Find where the given text appears and provide that cell's center as [x, y] coordinate. 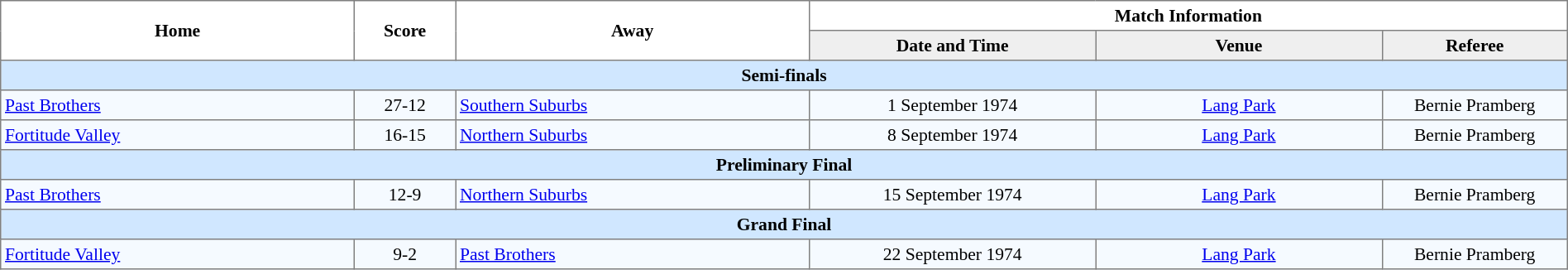
27-12 [405, 105]
1 September 1974 [953, 105]
Semi-finals [784, 75]
15 September 1974 [953, 195]
Venue [1239, 46]
Home [178, 31]
Away [633, 31]
Southern Suburbs [633, 105]
Referee [1475, 46]
22 September 1974 [953, 254]
Grand Final [784, 224]
Preliminary Final [784, 165]
16-15 [405, 135]
Date and Time [953, 46]
Match Information [1189, 16]
9-2 [405, 254]
12-9 [405, 195]
8 September 1974 [953, 135]
Score [405, 31]
